Locate the cell with the specified text and output its [x, y] center coordinate. 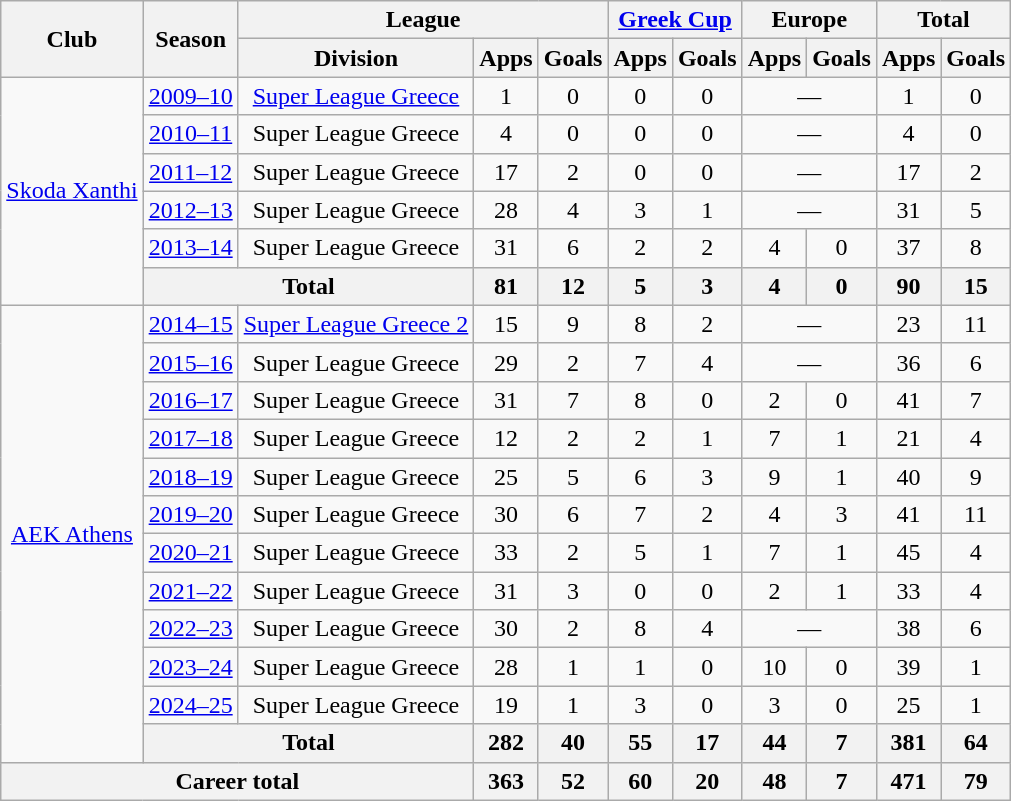
AEK Athens [72, 534]
2023–24 [190, 667]
10 [774, 667]
2013–14 [190, 248]
38 [908, 629]
79 [976, 781]
48 [774, 781]
381 [908, 743]
2010–11 [190, 134]
23 [908, 324]
29 [506, 362]
36 [908, 362]
2011–12 [190, 172]
363 [506, 781]
2024–25 [190, 705]
2015–16 [190, 362]
Greek Cup [675, 20]
282 [506, 743]
Skoda Xanthi [72, 191]
2012–13 [190, 210]
19 [506, 705]
2009–10 [190, 96]
2022–23 [190, 629]
2016–17 [190, 400]
44 [774, 743]
2014–15 [190, 324]
55 [640, 743]
37 [908, 248]
2018–19 [190, 477]
90 [908, 286]
21 [908, 438]
45 [908, 553]
Season [190, 39]
Super League Greece 2 [356, 324]
20 [707, 781]
2017–18 [190, 438]
Club [72, 39]
64 [976, 743]
39 [908, 667]
52 [573, 781]
2021–22 [190, 591]
Career total [238, 781]
Division [356, 58]
2019–20 [190, 515]
60 [640, 781]
Europe [809, 20]
81 [506, 286]
2020–21 [190, 553]
471 [908, 781]
League [423, 20]
